Search for the cell housing the specified text and yield its [x, y] center coordinate. 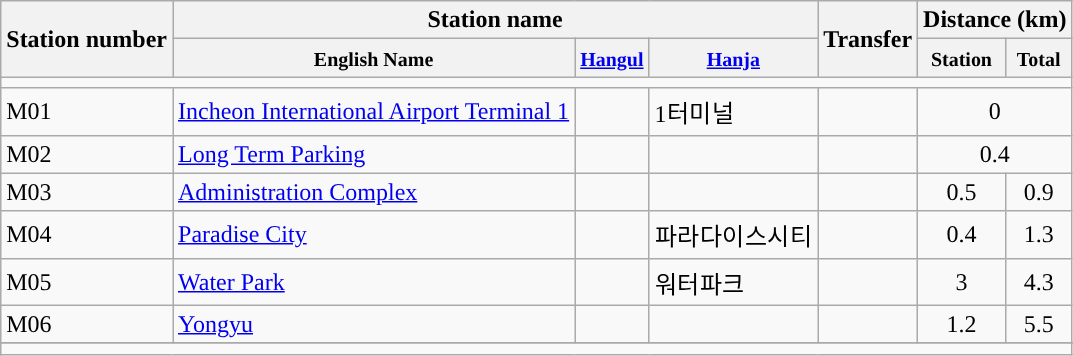
Hangul [612, 58]
M02 [87, 154]
Total [1038, 58]
파라다이스시티 [734, 234]
Long Term Parking [373, 154]
1터미널 [734, 112]
English Name [373, 58]
Yongyu [373, 324]
Distance (km) [995, 20]
Station number [87, 39]
M01 [87, 112]
워터파크 [734, 282]
0.5 [962, 192]
Incheon International Airport Terminal 1 [373, 112]
M05 [87, 282]
M06 [87, 324]
M04 [87, 234]
3 [962, 282]
4.3 [1038, 282]
1.2 [962, 324]
Station [962, 58]
Paradise City [373, 234]
Hanja [734, 58]
Water Park [373, 282]
0.9 [1038, 192]
M03 [87, 192]
1.3 [1038, 234]
Administration Complex [373, 192]
5.5 [1038, 324]
Transfer [868, 39]
Station name [494, 20]
0 [995, 112]
